Locate the cell with the specified text and output its (x, y) center coordinate. 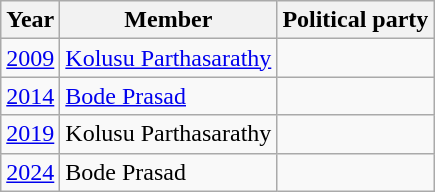
Member (168, 20)
2024 (30, 172)
2014 (30, 96)
Political party (356, 20)
2019 (30, 134)
2009 (30, 58)
Year (30, 20)
